Capture the cell that displays the provided text and extract its (X, Y) central coordinate. 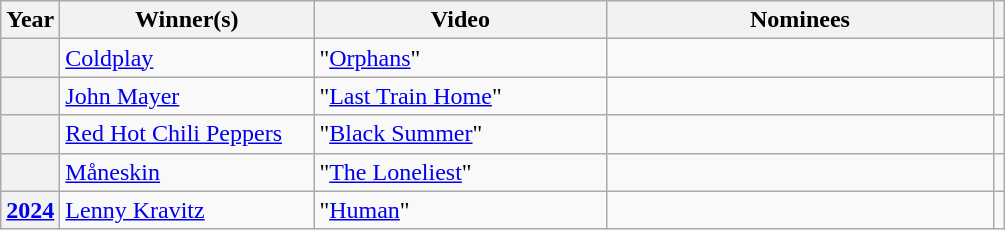
Year (30, 20)
Winner(s) (187, 20)
"Last Train Home" (460, 96)
Måneskin (187, 172)
Lenny Kravitz (187, 210)
Red Hot Chili Peppers (187, 134)
"Orphans" (460, 58)
2024 (30, 210)
"The Loneliest" (460, 172)
Video (460, 20)
"Human" (460, 210)
Coldplay (187, 58)
John Mayer (187, 96)
Nominees (800, 20)
"Black Summer" (460, 134)
